Determine the (X, Y) coordinate at the center of the cell enclosing the given text.  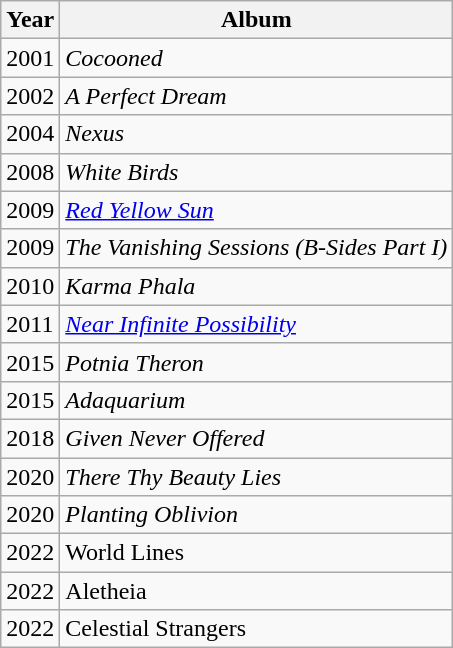
World Lines (256, 553)
Adaquarium (256, 400)
2011 (30, 324)
The Vanishing Sessions (B-Sides Part I) (256, 248)
Album (256, 20)
Nexus (256, 134)
Given Never Offered (256, 438)
There Thy Beauty Lies (256, 477)
2008 (30, 172)
Red Yellow Sun (256, 210)
Celestial Strangers (256, 629)
Karma Phala (256, 286)
Year (30, 20)
2002 (30, 96)
2004 (30, 134)
2018 (30, 438)
2010 (30, 286)
Planting Oblivion (256, 515)
Near Infinite Possibility (256, 324)
Cocooned (256, 58)
2001 (30, 58)
Potnia Theron (256, 362)
A Perfect Dream (256, 96)
White Birds (256, 172)
Aletheia (256, 591)
